Extract the [x, y] coordinate from the center of the cell holding the provided text.  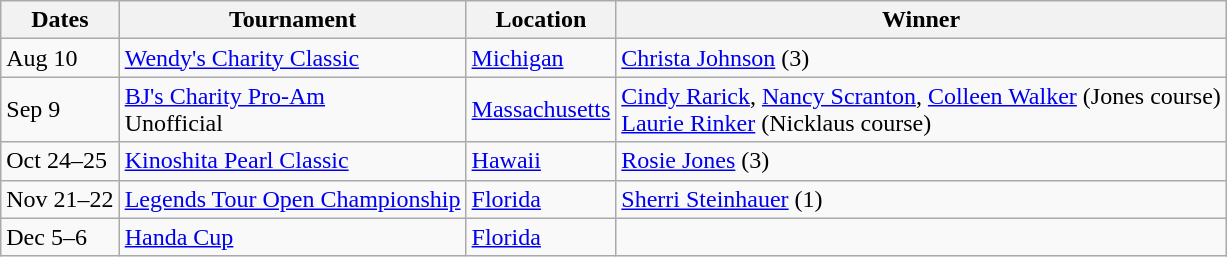
Hawaii [541, 161]
BJ's Charity Pro-AmUnofficial [292, 110]
Sherri Steinhauer (1) [922, 199]
Handa Cup [292, 237]
Legends Tour Open Championship [292, 199]
Kinoshita Pearl Classic [292, 161]
Dates [60, 20]
Massachusetts [541, 110]
Location [541, 20]
Sep 9 [60, 110]
Oct 24–25 [60, 161]
Winner [922, 20]
Tournament [292, 20]
Dec 5–6 [60, 237]
Cindy Rarick, Nancy Scranton, Colleen Walker (Jones course) Laurie Rinker (Nicklaus course) [922, 110]
Christa Johnson (3) [922, 58]
Michigan [541, 58]
Rosie Jones (3) [922, 161]
Wendy's Charity Classic [292, 58]
Nov 21–22 [60, 199]
Aug 10 [60, 58]
